Return (X, Y) of the center of cell containing provided text 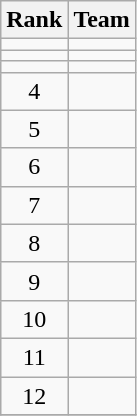
8 (34, 243)
Rank (34, 20)
11 (34, 357)
12 (34, 395)
4 (34, 91)
10 (34, 319)
9 (34, 281)
6 (34, 167)
7 (34, 205)
5 (34, 129)
Team (102, 20)
